Scan for the cell matching the given text and deliver its (x, y) coordinate at center. 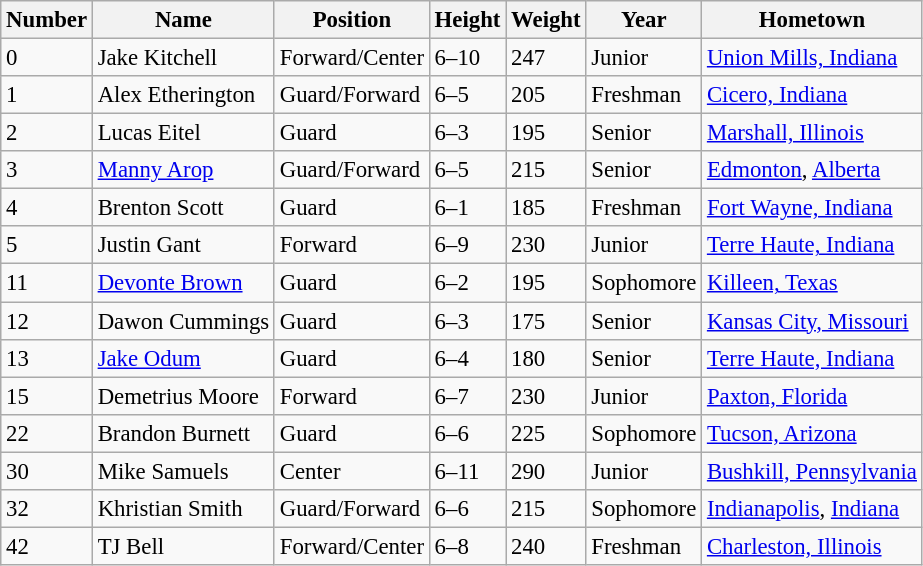
0 (47, 58)
Edmonton, Alberta (812, 170)
Lucas Eitel (183, 133)
2 (47, 133)
Height (467, 20)
5 (47, 245)
Khristian Smith (183, 509)
Center (352, 471)
Jake Kitchell (183, 58)
Kansas City, Missouri (812, 321)
247 (546, 58)
30 (47, 471)
Year (644, 20)
Dawon Cummings (183, 321)
Weight (546, 20)
Justin Gant (183, 245)
TJ Bell (183, 546)
6–7 (467, 396)
Jake Odum (183, 358)
225 (546, 433)
6–10 (467, 58)
3 (47, 170)
6–8 (467, 546)
Name (183, 20)
Fort Wayne, Indiana (812, 208)
22 (47, 433)
Hometown (812, 20)
Demetrius Moore (183, 396)
1 (47, 95)
Union Mills, Indiana (812, 58)
Marshall, Illinois (812, 133)
185 (546, 208)
13 (47, 358)
Killeen, Texas (812, 283)
205 (546, 95)
6–2 (467, 283)
42 (47, 546)
6–11 (467, 471)
Mike Samuels (183, 471)
Brandon Burnett (183, 433)
Alex Etherington (183, 95)
Indianapolis, Indiana (812, 509)
32 (47, 509)
11 (47, 283)
Position (352, 20)
Paxton, Florida (812, 396)
Brenton Scott (183, 208)
15 (47, 396)
175 (546, 321)
290 (546, 471)
6–1 (467, 208)
240 (546, 546)
4 (47, 208)
Charleston, Illinois (812, 546)
Manny Arop (183, 170)
180 (546, 358)
Tucson, Arizona (812, 433)
6–4 (467, 358)
Bushkill, Pennsylvania (812, 471)
12 (47, 321)
Number (47, 20)
Devonte Brown (183, 283)
6–9 (467, 245)
Cicero, Indiana (812, 95)
